Pinpoint the cell where the given text exists, returning its [x, y] midpoint coordinate. 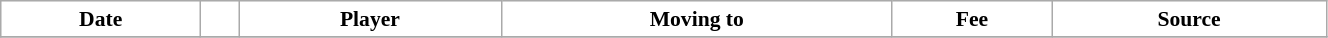
Fee [972, 19]
Source [1190, 19]
Moving to [696, 19]
Player [370, 19]
Date [101, 19]
